Find where the given text appears and provide that cell's center as (X, Y) coordinate. 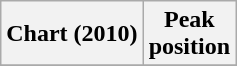
Peakposition (189, 34)
Chart (2010) (72, 34)
